Return the (x, y) coordinate for the center point of the cell that contains the specified text.  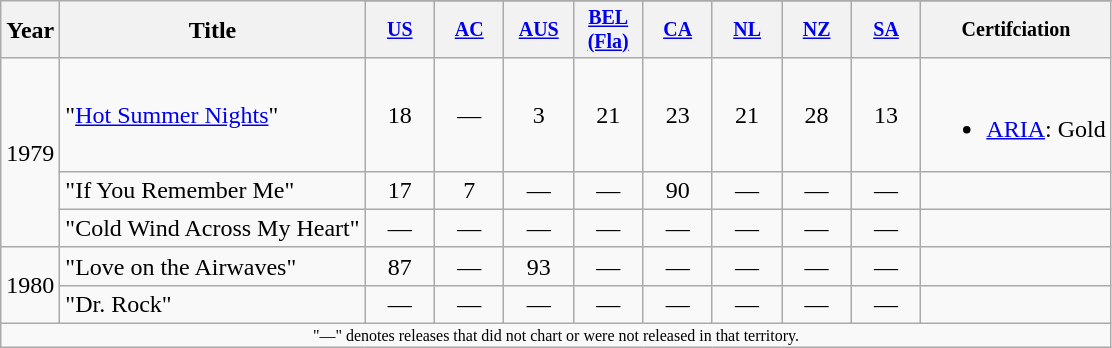
17 (400, 190)
87 (400, 266)
90 (678, 190)
23 (678, 114)
AC (470, 30)
"If You Remember Me" (212, 190)
SA (886, 30)
28 (816, 114)
"Hot Summer Nights" (212, 114)
"Dr. Rock" (212, 304)
"Cold Wind Across My Heart" (212, 228)
7 (470, 190)
CA (678, 30)
Year (30, 30)
ARIA: Gold (1016, 114)
1979 (30, 152)
13 (886, 114)
US (400, 30)
"Love on the Airwaves" (212, 266)
NL (746, 30)
1980 (30, 285)
18 (400, 114)
AUS (538, 30)
"—" denotes releases that did not chart or were not released in that territory. (556, 336)
93 (538, 266)
BEL(Fla) (608, 30)
Title (212, 30)
3 (538, 114)
NZ (816, 30)
Certifciation (1016, 30)
